Extract the [x, y] coordinate from the center of the cell holding the provided text.  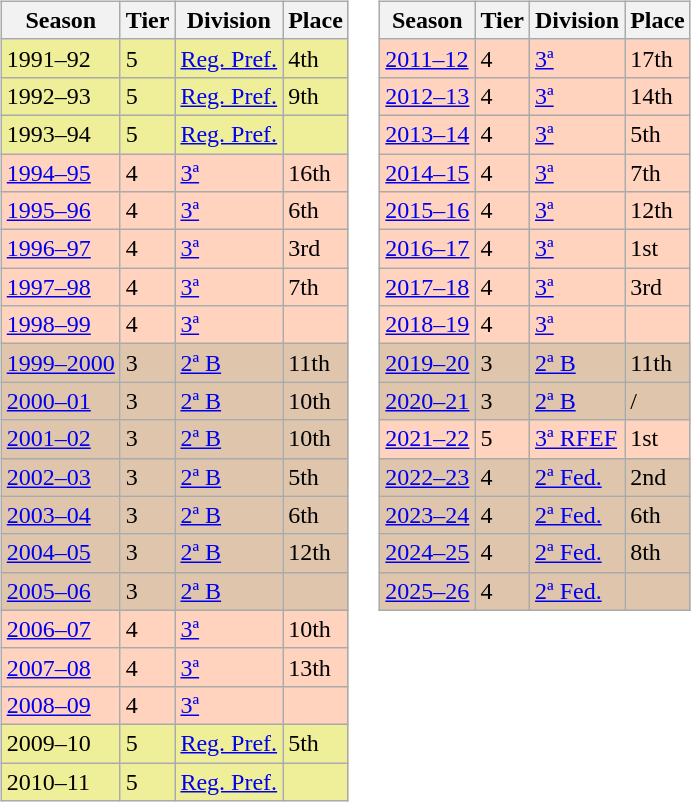
2013–14 [428, 134]
2021–22 [428, 439]
2009–10 [60, 743]
9th [316, 96]
2020–21 [428, 401]
2016–17 [428, 249]
4th [316, 58]
2025–26 [428, 591]
1993–94 [60, 134]
/ [658, 401]
2015–16 [428, 211]
2003–04 [60, 515]
1997–98 [60, 287]
14th [658, 96]
2012–13 [428, 96]
2004–05 [60, 553]
2018–19 [428, 325]
1995–96 [60, 211]
2005–06 [60, 591]
2nd [658, 477]
13th [316, 667]
2010–11 [60, 781]
2000–01 [60, 401]
17th [658, 58]
2007–08 [60, 667]
2011–12 [428, 58]
2024–25 [428, 553]
2006–07 [60, 629]
3ª RFEF [578, 439]
2008–09 [60, 705]
1994–95 [60, 173]
1991–92 [60, 58]
2019–20 [428, 363]
2023–24 [428, 515]
1998–99 [60, 325]
2002–03 [60, 477]
2022–23 [428, 477]
1992–93 [60, 96]
16th [316, 173]
2017–18 [428, 287]
2014–15 [428, 173]
8th [658, 553]
1996–97 [60, 249]
2001–02 [60, 439]
1999–2000 [60, 363]
